Extract the (x, y) coordinate from the center of the cell holding the provided text.  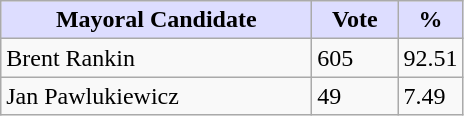
7.49 (430, 96)
92.51 (430, 58)
Brent Rankin (156, 58)
49 (355, 96)
% (430, 20)
605 (355, 58)
Vote (355, 20)
Mayoral Candidate (156, 20)
Jan Pawlukiewicz (156, 96)
